Search for the cell housing the specified text and yield its (X, Y) center coordinate. 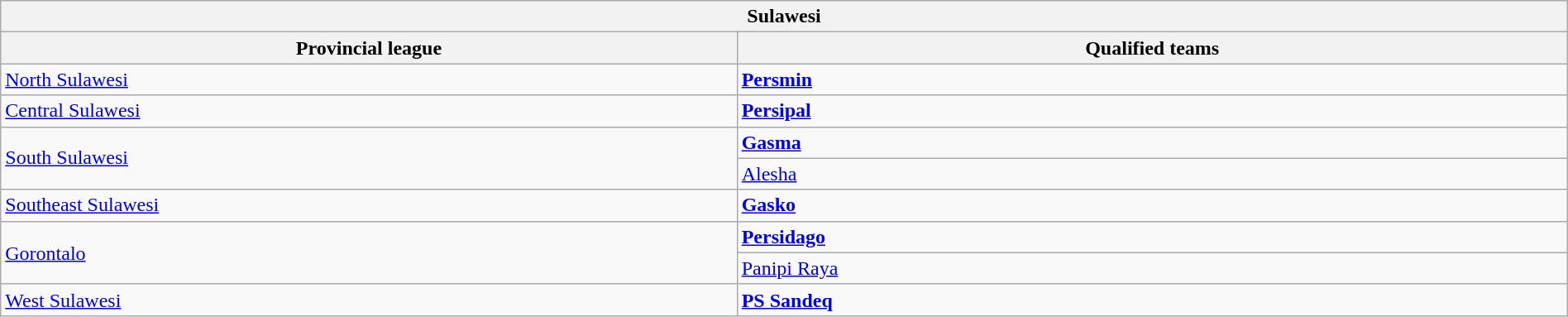
PS Sandeq (1152, 300)
Persmin (1152, 79)
Qualified teams (1152, 48)
Alesha (1152, 174)
West Sulawesi (369, 300)
Southeast Sulawesi (369, 205)
Gasma (1152, 142)
Gorontalo (369, 252)
South Sulawesi (369, 158)
Central Sulawesi (369, 111)
Sulawesi (784, 17)
North Sulawesi (369, 79)
Persidago (1152, 237)
Persipal (1152, 111)
Panipi Raya (1152, 268)
Gasko (1152, 205)
Provincial league (369, 48)
